Determine the (X, Y) coordinate at the center of the cell enclosing the given text.  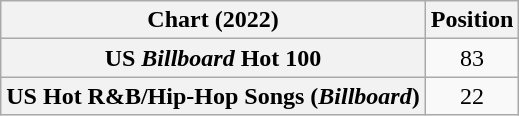
US Billboard Hot 100 (213, 58)
Chart (2022) (213, 20)
83 (472, 58)
US Hot R&B/Hip-Hop Songs (Billboard) (213, 96)
22 (472, 96)
Position (472, 20)
